Locate the cell with the specified text and output its (x, y) center coordinate. 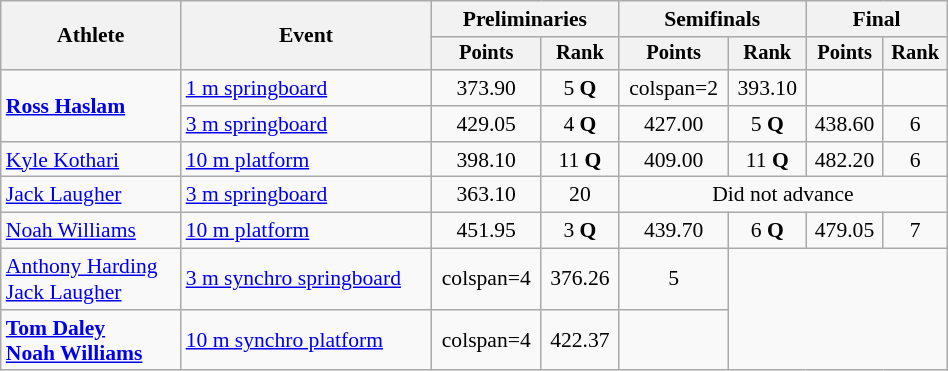
Event (306, 36)
376.26 (580, 280)
colspan=2 (674, 88)
438.60 (844, 124)
Preliminaries (524, 19)
6 Q (768, 231)
3 m synchro springboard (306, 280)
10 m synchro platform (306, 340)
429.05 (486, 124)
Ross Haslam (91, 106)
363.10 (486, 195)
Semifinals (712, 19)
427.00 (674, 124)
393.10 (768, 88)
4 Q (580, 124)
7 (915, 231)
451.95 (486, 231)
Tom Daley Noah Williams (91, 340)
1 m springboard (306, 88)
Athlete (91, 36)
Jack Laugher (91, 195)
422.37 (580, 340)
409.00 (674, 160)
Anthony Harding Jack Laugher (91, 280)
398.10 (486, 160)
479.05 (844, 231)
Did not advance (784, 195)
5 (674, 280)
3 Q (580, 231)
373.90 (486, 88)
Final (876, 19)
Kyle Kothari (91, 160)
482.20 (844, 160)
439.70 (674, 231)
Noah Williams (91, 231)
20 (580, 195)
